Output the [x, y] coordinate of the center of the cell containing the given text.  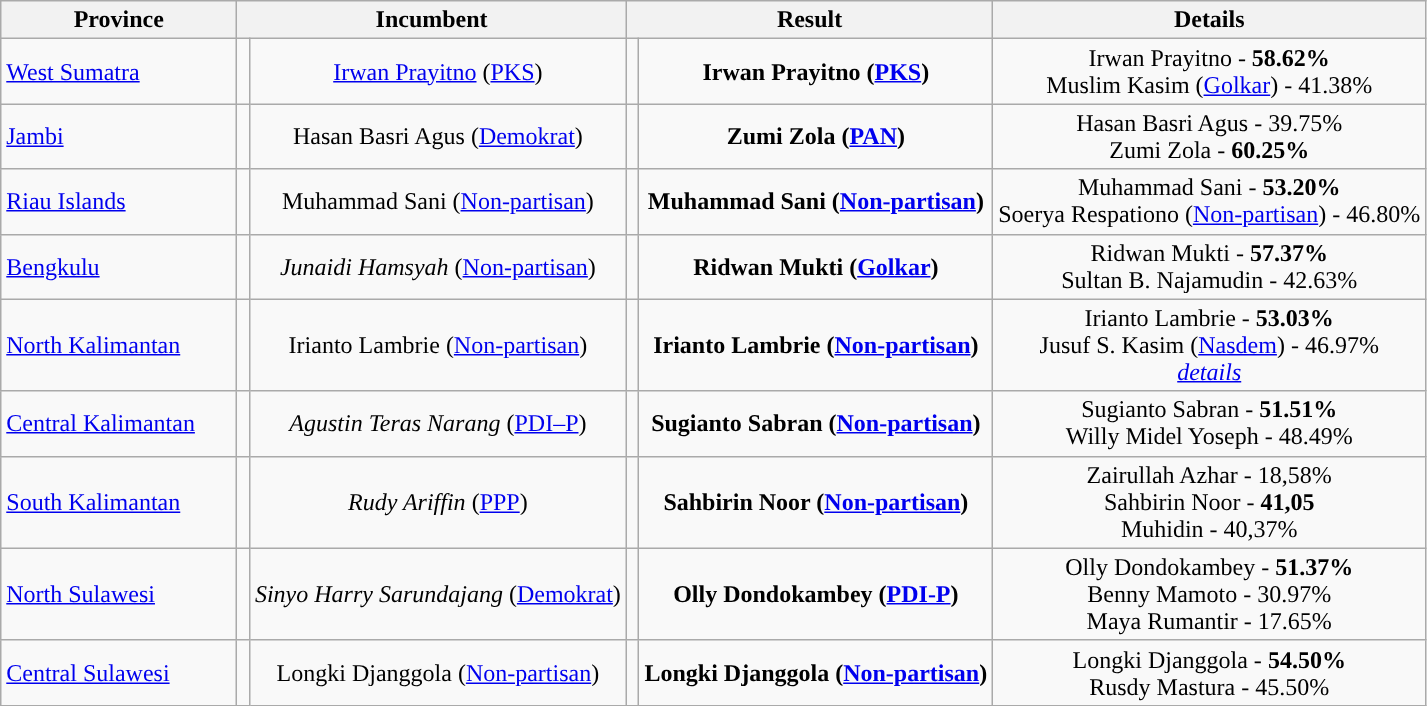
Central Sulawesi [119, 672]
Incumbent [432, 20]
Agustin Teras Narang (PDI–P) [438, 424]
Hasan Basri Agus (Demokrat) [438, 136]
Hasan Basri Agus - 39.75% Zumi Zola - 60.25% [1210, 136]
Central Kalimantan [119, 424]
Ridwan Mukti (Golkar) [816, 266]
Sugianto Sabran (Non-partisan) [816, 424]
Junaidi Hamsyah (Non-partisan) [438, 266]
North Kalimantan [119, 345]
North Sulawesi [119, 594]
South Kalimantan [119, 502]
Province [119, 20]
Zairullah Azhar - 18,58% Sahbirin Noor - 41,05 Muhidin - 40,37% [1210, 502]
Olly Dondokambey (PDI-P) [816, 594]
Riau Islands [119, 202]
Details [1210, 20]
Sahbirin Noor (Non-partisan) [816, 502]
Sinyo Harry Sarundajang (Demokrat) [438, 594]
Longki Djanggola - 54.50% Rusdy Mastura - 45.50% [1210, 672]
Muhammad Sani - 53.20% Soerya Respationo (Non-partisan) - 46.80% [1210, 202]
Result [809, 20]
Jambi [119, 136]
Rudy Ariffin (PPP) [438, 502]
Ridwan Mukti - 57.37% Sultan B. Najamudin - 42.63% [1210, 266]
Irwan Prayitno - 58.62% Muslim Kasim (Golkar) - 41.38% [1210, 72]
Irianto Lambrie - 53.03% Jusuf S. Kasim (Nasdem) - 46.97%details [1210, 345]
Olly Dondokambey - 51.37% Benny Mamoto - 30.97% Maya Rumantir - 17.65% [1210, 594]
Zumi Zola (PAN) [816, 136]
Bengkulu [119, 266]
West Sumatra [119, 72]
Sugianto Sabran - 51.51% Willy Midel Yoseph - 48.49% [1210, 424]
